Identify which cell holds the provided text, then report its [x, y] central coordinate. 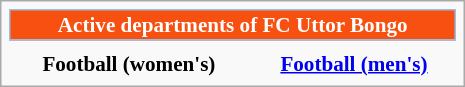
Football (women's) [129, 63]
Football (men's) [354, 63]
Active departments of FC Uttor Bongo [232, 25]
